Determine the (X, Y) coordinate at the center of the cell enclosing the given text.  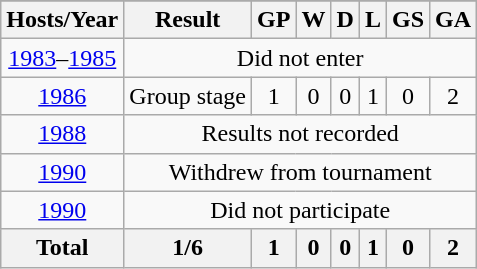
Results not recorded (300, 134)
GA (454, 20)
1/6 (188, 248)
Did not enter (300, 58)
Group stage (188, 96)
Total (62, 248)
W (314, 20)
1983–1985 (62, 58)
GP (274, 20)
1986 (62, 96)
L (372, 20)
D (345, 20)
Result (188, 20)
Hosts/Year (62, 20)
GS (408, 20)
Did not participate (300, 210)
1988 (62, 134)
Withdrew from tournament (300, 172)
